Find where the given text appears and provide that cell's center as (x, y) coordinate. 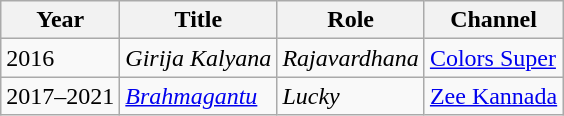
2017–2021 (60, 96)
Role (350, 20)
Year (60, 20)
Rajavardhana (350, 58)
2016 (60, 58)
Zee Kannada (493, 96)
Brahmagantu (198, 96)
Lucky (350, 96)
Channel (493, 20)
Colors Super (493, 58)
Title (198, 20)
Girija Kalyana (198, 58)
